Capture the cell that displays the provided text and extract its [X, Y] central coordinate. 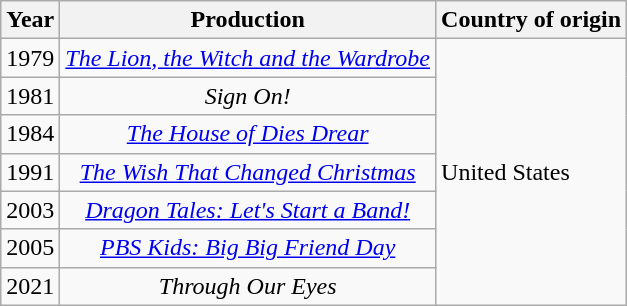
1991 [30, 172]
PBS Kids: Big Big Friend Day [248, 248]
The Wish That Changed Christmas [248, 172]
2005 [30, 248]
United States [532, 172]
The House of Dies Drear [248, 134]
Country of origin [532, 20]
1981 [30, 96]
Year [30, 20]
Production [248, 20]
Through Our Eyes [248, 286]
Dragon Tales: Let's Start a Band! [248, 210]
The Lion, the Witch and the Wardrobe [248, 58]
2021 [30, 286]
1984 [30, 134]
2003 [30, 210]
Sign On! [248, 96]
1979 [30, 58]
